Pinpoint the cell where the given text exists, returning its (x, y) midpoint coordinate. 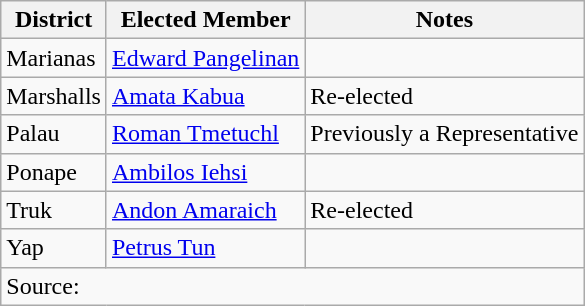
Ambilos Iehsi (205, 172)
Truk (54, 210)
Marianas (54, 58)
Ponape (54, 172)
Palau (54, 134)
Previously a Representative (444, 134)
District (54, 20)
Elected Member (205, 20)
Amata Kabua (205, 96)
Yap (54, 248)
Marshalls (54, 96)
Notes (444, 20)
Petrus Tun (205, 248)
Roman Tmetuchl (205, 134)
Andon Amaraich (205, 210)
Source: (292, 286)
Edward Pangelinan (205, 58)
